Extract the (x, y) coordinate from the center of the cell holding the provided text.  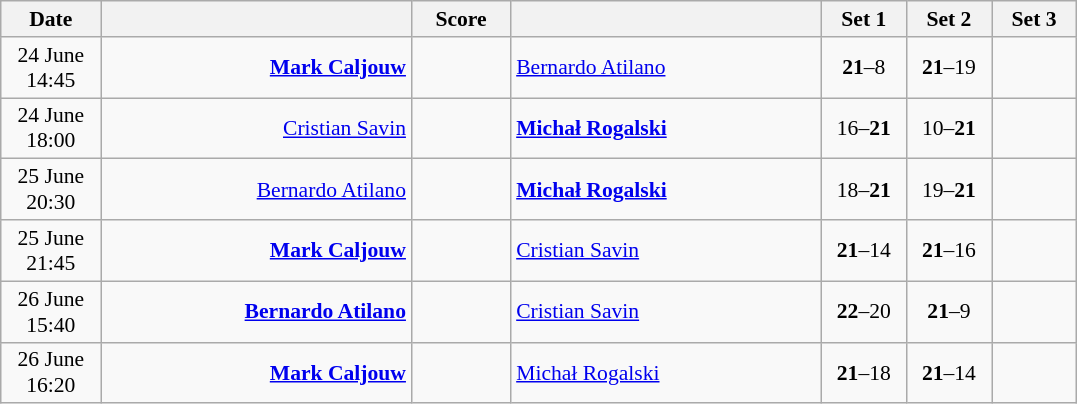
Date (51, 19)
19–21 (948, 190)
24 June14:45 (51, 68)
10–21 (948, 128)
22–20 (864, 312)
21–9 (948, 312)
Score (461, 19)
21–19 (948, 68)
25 June21:45 (51, 250)
26 June16:20 (51, 372)
21–18 (864, 372)
Set 3 (1034, 19)
Set 2 (948, 19)
24 June18:00 (51, 128)
25 June20:30 (51, 190)
21–16 (948, 250)
18–21 (864, 190)
16–21 (864, 128)
26 June15:40 (51, 312)
Set 1 (864, 19)
21–8 (864, 68)
